Provide the (X, Y) coordinate of the cell's center where the given text is located.  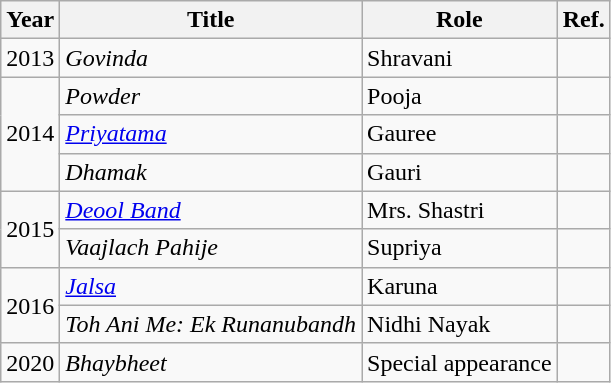
2013 (30, 58)
2020 (30, 362)
Toh Ani Me: Ek Runanubandh (211, 324)
Year (30, 20)
2015 (30, 229)
Govinda (211, 58)
Jalsa (211, 286)
Powder (211, 96)
Gauree (460, 134)
Nidhi Nayak (460, 324)
Mrs. Shastri (460, 210)
2014 (30, 134)
Gauri (460, 172)
Priyatama (211, 134)
Title (211, 20)
Ref. (584, 20)
Dhamak (211, 172)
Bhaybheet (211, 362)
Special appearance (460, 362)
Supriya (460, 248)
Vaajlach Pahije (211, 248)
Deool Band (211, 210)
Pooja (460, 96)
Role (460, 20)
2016 (30, 305)
Shravani (460, 58)
Karuna (460, 286)
